Search for the cell housing the specified text and yield its [X, Y] center coordinate. 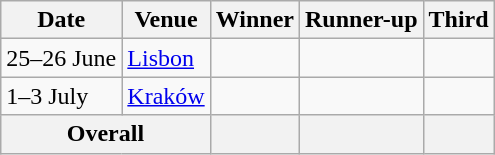
25–26 June [62, 58]
Overall [106, 134]
1–3 July [62, 96]
Lisbon [166, 58]
Venue [166, 20]
Kraków [166, 96]
Date [62, 20]
Runner-up [361, 20]
Third [458, 20]
Winner [254, 20]
